Identify which cell holds the provided text, then report its [x, y] central coordinate. 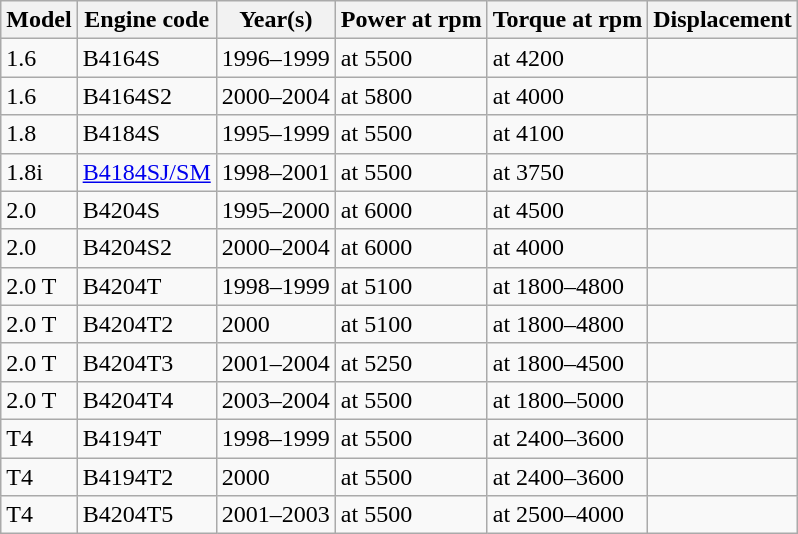
B4194T [146, 438]
at 1800–5000 [567, 400]
B4194T2 [146, 477]
B4164S [146, 58]
at 5250 [411, 362]
2001–2004 [276, 362]
B4204T3 [146, 362]
1995–1999 [276, 134]
B4184SJ/SM [146, 172]
1998–2001 [276, 172]
2001–2003 [276, 515]
Engine code [146, 20]
1995–2000 [276, 210]
Torque at rpm [567, 20]
Model [39, 20]
B4204S2 [146, 248]
Year(s) [276, 20]
at 5800 [411, 96]
B4204T [146, 286]
at 3750 [567, 172]
B4164S2 [146, 96]
B4204T4 [146, 400]
at 4500 [567, 210]
at 1800–4500 [567, 362]
Power at rpm [411, 20]
1.8 [39, 134]
B4204T5 [146, 515]
B4184S [146, 134]
2003–2004 [276, 400]
at 4200 [567, 58]
at 2500–4000 [567, 515]
1996–1999 [276, 58]
B4204T2 [146, 324]
at 4100 [567, 134]
1.8i [39, 172]
Displacement [723, 20]
B4204S [146, 210]
